Return (x, y) of the center of cell containing provided text 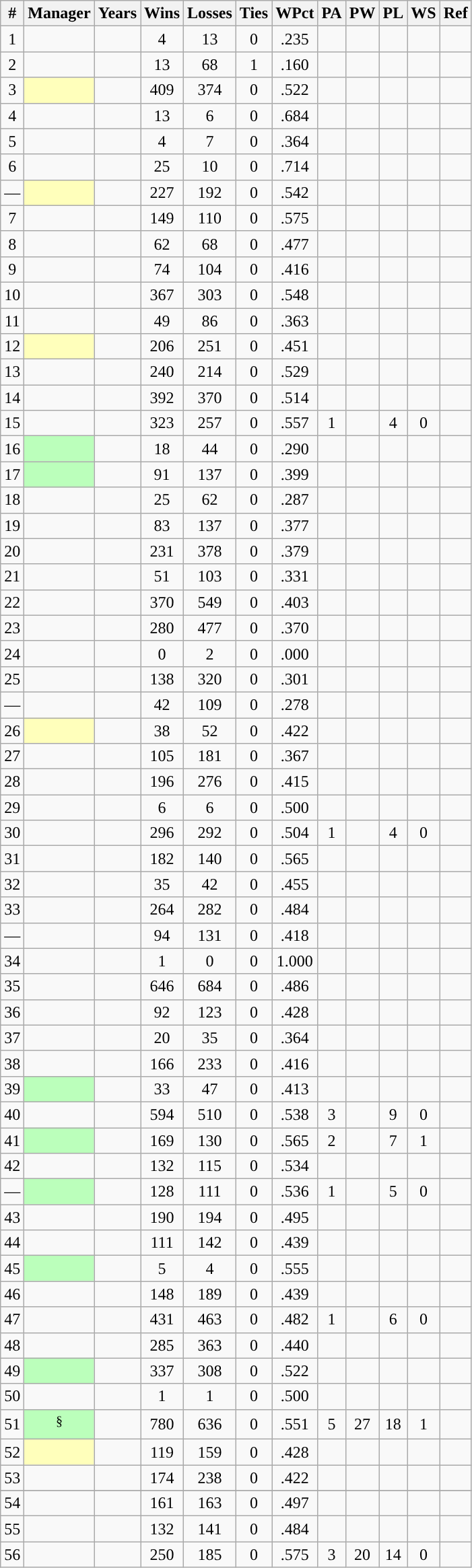
.377 (295, 526)
50 (12, 1396)
.529 (295, 372)
WPct (295, 13)
.415 (295, 782)
231 (162, 551)
34 (12, 961)
323 (162, 423)
48 (12, 1345)
40 (12, 1114)
142 (210, 1243)
32 (12, 884)
115 (210, 1166)
141 (210, 1529)
308 (210, 1371)
.534 (295, 1166)
240 (162, 372)
91 (162, 474)
227 (162, 192)
282 (210, 910)
367 (162, 295)
31 (12, 859)
74 (162, 269)
.551 (295, 1424)
.477 (295, 244)
320 (210, 679)
.514 (295, 398)
30 (12, 833)
.557 (295, 423)
.504 (295, 833)
192 (210, 192)
.363 (295, 321)
196 (162, 782)
.714 (295, 167)
123 (210, 1012)
.367 (295, 756)
.495 (295, 1217)
392 (162, 398)
.555 (295, 1269)
43 (12, 1217)
.413 (295, 1089)
549 (210, 602)
8 (12, 244)
684 (210, 987)
130 (210, 1141)
28 (12, 782)
.536 (295, 1192)
181 (210, 756)
148 (162, 1294)
149 (162, 218)
.278 (295, 705)
166 (162, 1063)
92 (162, 1012)
174 (162, 1478)
46 (12, 1294)
194 (210, 1217)
131 (210, 935)
PA (331, 13)
15 (12, 423)
.440 (295, 1345)
.235 (295, 39)
WS (424, 13)
374 (210, 90)
.379 (295, 551)
.542 (295, 192)
463 (210, 1320)
45 (12, 1269)
21 (12, 577)
182 (162, 859)
.684 (295, 116)
159 (210, 1452)
.370 (295, 628)
206 (162, 347)
140 (210, 859)
PW (362, 13)
PL (393, 13)
94 (162, 935)
280 (162, 628)
646 (162, 987)
.538 (295, 1114)
119 (162, 1452)
24 (12, 653)
161 (162, 1503)
163 (210, 1503)
296 (162, 833)
.000 (295, 653)
.403 (295, 602)
189 (210, 1294)
.482 (295, 1320)
54 (12, 1503)
477 (210, 628)
378 (210, 551)
233 (210, 1063)
23 (12, 628)
39 (12, 1089)
636 (210, 1424)
26 (12, 730)
190 (162, 1217)
.451 (295, 347)
.548 (295, 295)
250 (162, 1555)
337 (162, 1371)
29 (12, 808)
104 (210, 269)
.160 (295, 65)
.399 (295, 474)
.455 (295, 884)
37 (12, 1038)
257 (210, 423)
264 (162, 910)
16 (12, 449)
285 (162, 1345)
36 (12, 1012)
780 (162, 1424)
1.000 (295, 961)
251 (210, 347)
138 (162, 679)
12 (12, 347)
214 (210, 372)
.287 (295, 500)
Years (117, 13)
Ties (253, 13)
510 (210, 1114)
105 (162, 756)
Wins (162, 13)
11 (12, 321)
83 (162, 526)
.418 (295, 935)
.290 (295, 449)
§ (59, 1424)
Ref (455, 13)
.301 (295, 679)
110 (210, 218)
Losses (210, 13)
303 (210, 295)
109 (210, 705)
185 (210, 1555)
.497 (295, 1503)
276 (210, 782)
128 (162, 1192)
.486 (295, 987)
53 (12, 1478)
409 (162, 90)
86 (210, 321)
594 (162, 1114)
41 (12, 1141)
56 (12, 1555)
55 (12, 1529)
103 (210, 577)
.331 (295, 577)
363 (210, 1345)
# (12, 13)
292 (210, 833)
238 (210, 1478)
19 (12, 526)
17 (12, 474)
22 (12, 602)
Manager (59, 13)
431 (162, 1320)
169 (162, 1141)
